Capture the cell that displays the provided text and extract its (X, Y) central coordinate. 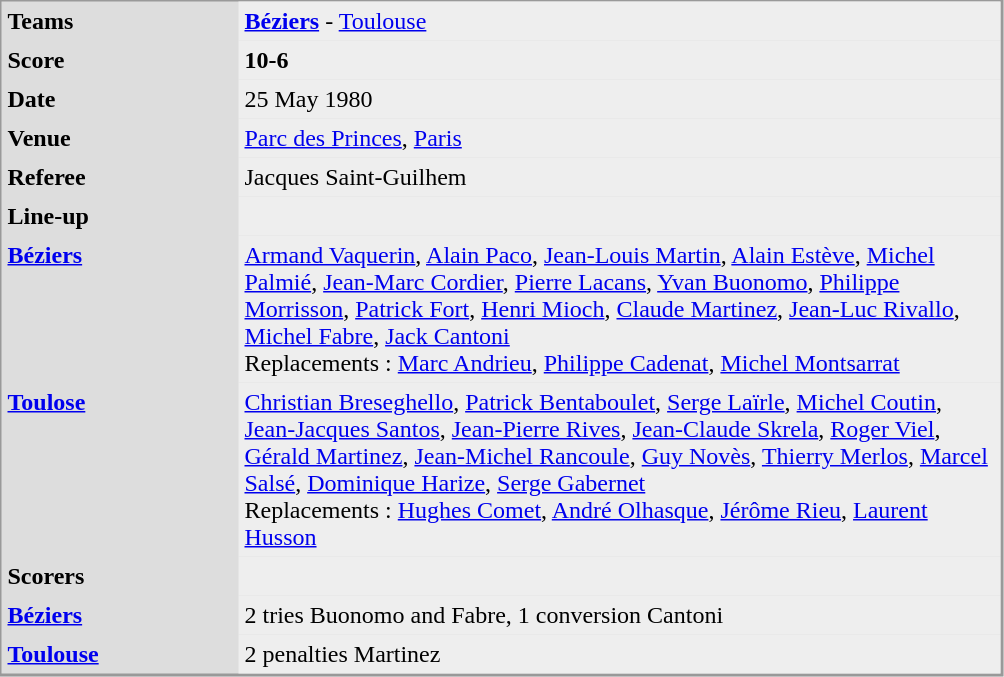
Venue (120, 138)
Parc des Princes, Paris (619, 138)
Toulouse (120, 654)
Referee (120, 178)
10-6 (619, 60)
Score (120, 60)
Toulose (120, 469)
Date (120, 100)
2 penalties Martinez (619, 654)
Teams (120, 22)
Line-up (120, 216)
2 tries Buonomo and Fabre, 1 conversion Cantoni (619, 616)
Jacques Saint-Guilhem (619, 178)
Scorers (120, 576)
25 May 1980 (619, 100)
Béziers - Toulouse (619, 22)
